Provide the (x, y) coordinate of the cell's center where the given text is located.  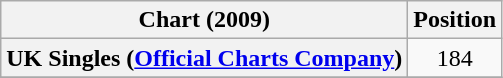
Chart (2009) (204, 20)
UK Singles (Official Charts Company) (204, 58)
Position (455, 20)
184 (455, 58)
